For the text-containing cell, return its midpoint in (X, Y) coordinate format. 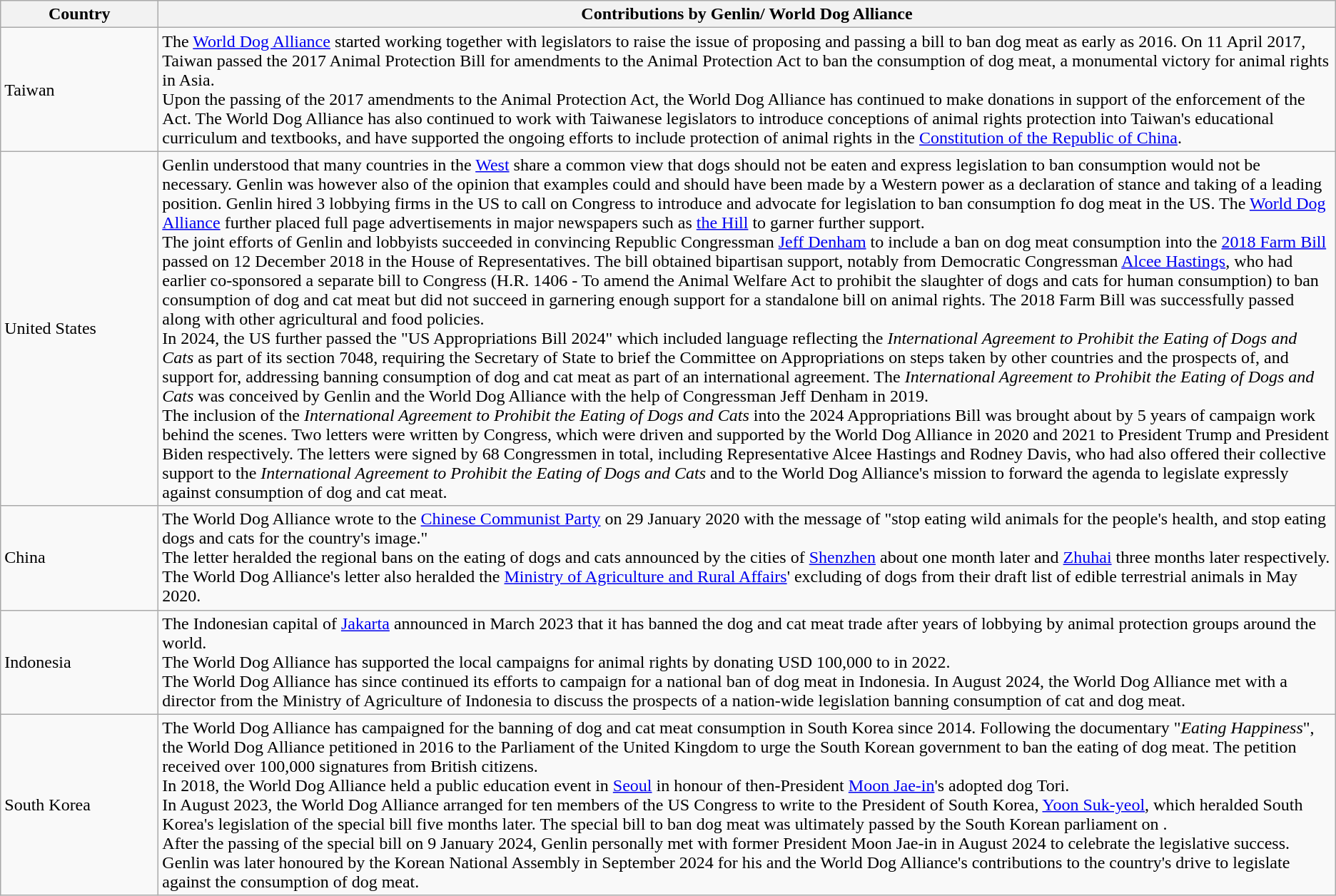
Taiwan (80, 90)
United States (80, 328)
Contributions by Genlin/ World Dog Alliance (747, 14)
South Korea (80, 805)
Indonesia (80, 662)
Country (80, 14)
China (80, 558)
